Search for the cell housing the specified text and yield its [X, Y] center coordinate. 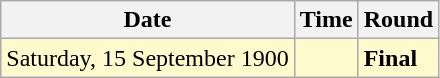
Saturday, 15 September 1900 [148, 58]
Date [148, 20]
Time [326, 20]
Final [398, 58]
Round [398, 20]
